Extract the [X, Y] coordinate from the center of the cell holding the provided text.  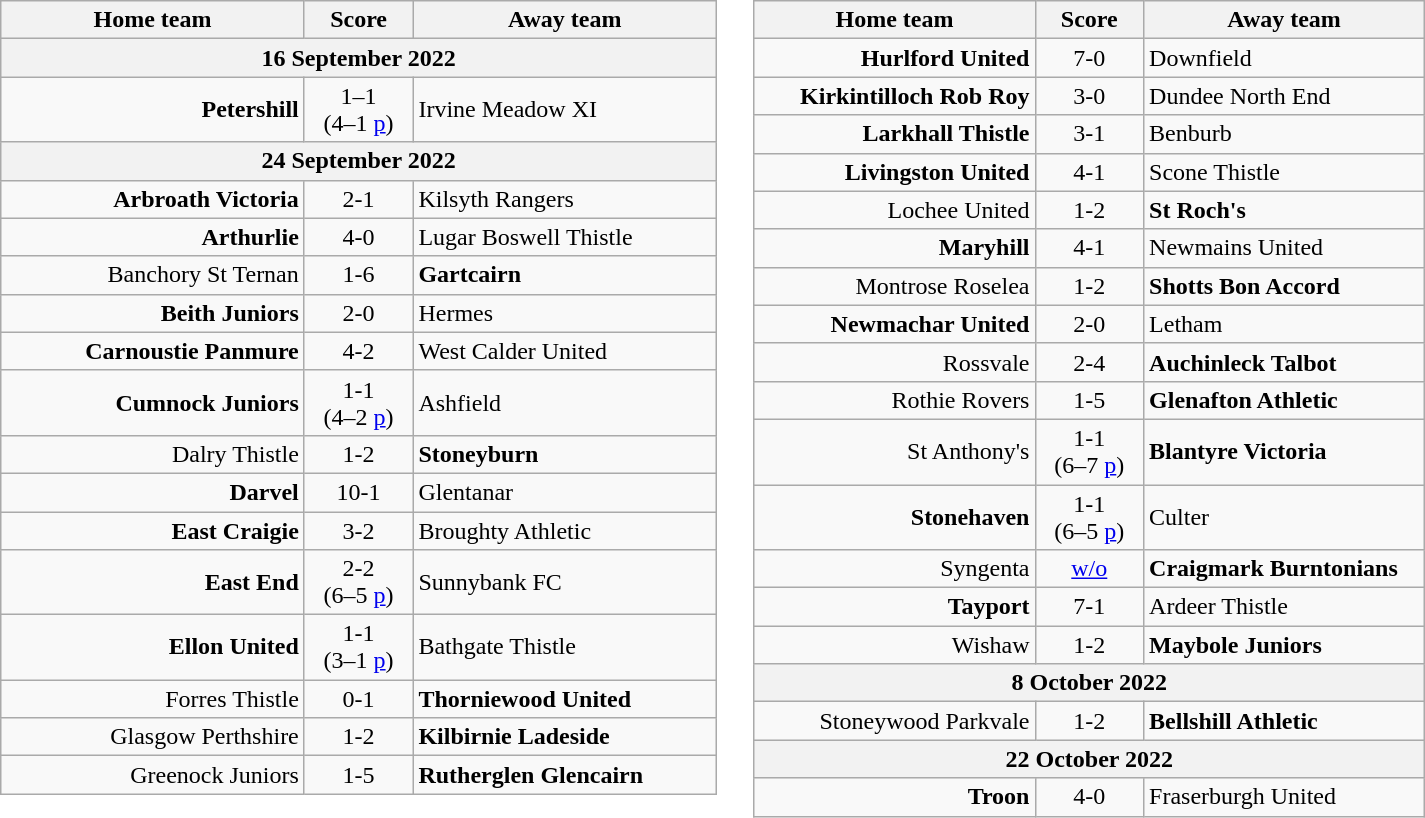
Benburb [1284, 134]
w/o [1090, 569]
Livingston United [894, 172]
St Roch's [1284, 210]
Thorniewood United [565, 699]
Stoneywood Parkvale [894, 721]
Cumnock Juniors [153, 402]
Bellshill Athletic [1284, 721]
Banchory St Ternan [153, 275]
Tayport [894, 607]
Gartcairn [565, 275]
Stonehaven [894, 516]
Arthurlie [153, 237]
Downfield [1284, 58]
Letham [1284, 324]
Petershill [153, 110]
Fraserburgh United [1284, 797]
3-2 [358, 531]
Hurlford United [894, 58]
1-1(6–5 p) [1090, 516]
Maryhill [894, 248]
Stoneyburn [565, 454]
Rothie Rovers [894, 400]
Dundee North End [1284, 96]
1-1(6–7 p) [1090, 452]
Newmachar United [894, 324]
3-1 [1090, 134]
Irvine Meadow XI [565, 110]
1–1(4–1 p) [358, 110]
Glenafton Athletic [1284, 400]
Craigmark Burntonians [1284, 569]
Greenock Juniors [153, 775]
Carnoustie Panmure [153, 351]
1-6 [358, 275]
Darvel [153, 492]
7-0 [1090, 58]
16 September 2022 [359, 58]
Forres Thistle [153, 699]
East End [153, 582]
Scone Thistle [1284, 172]
Bathgate Thistle [565, 648]
Kirkintilloch Rob Roy [894, 96]
4-2 [358, 351]
Newmains United [1284, 248]
Troon [894, 797]
Broughty Athletic [565, 531]
Beith Juniors [153, 313]
2-4 [1090, 362]
Sunnybank FC [565, 582]
22 October 2022 [1090, 759]
24 September 2022 [359, 161]
1-1(4–2 p) [358, 402]
3-0 [1090, 96]
Rossvale [894, 362]
Lugar Boswell Thistle [565, 237]
Blantyre Victoria [1284, 452]
Larkhall Thistle [894, 134]
St Anthony's [894, 452]
Shotts Bon Accord [1284, 286]
East Craigie [153, 531]
Wishaw [894, 645]
Glentanar [565, 492]
2-2(6–5 p) [358, 582]
7-1 [1090, 607]
Kilsyth Rangers [565, 199]
West Calder United [565, 351]
Montrose Roselea [894, 286]
Ellon United [153, 648]
Dalry Thistle [153, 454]
Arbroath Victoria [153, 199]
Lochee United [894, 210]
Glasgow Perthshire [153, 737]
Maybole Juniors [1284, 645]
10-1 [358, 492]
Kilbirnie Ladeside [565, 737]
Auchinleck Talbot [1284, 362]
Ashfield [565, 402]
Rutherglen Glencairn [565, 775]
8 October 2022 [1090, 683]
2-1 [358, 199]
1-1(3–1 p) [358, 648]
Hermes [565, 313]
Culter [1284, 516]
Ardeer Thistle [1284, 607]
0-1 [358, 699]
Syngenta [894, 569]
